Return the (x, y) coordinate for the center point of the cell that contains the specified text.  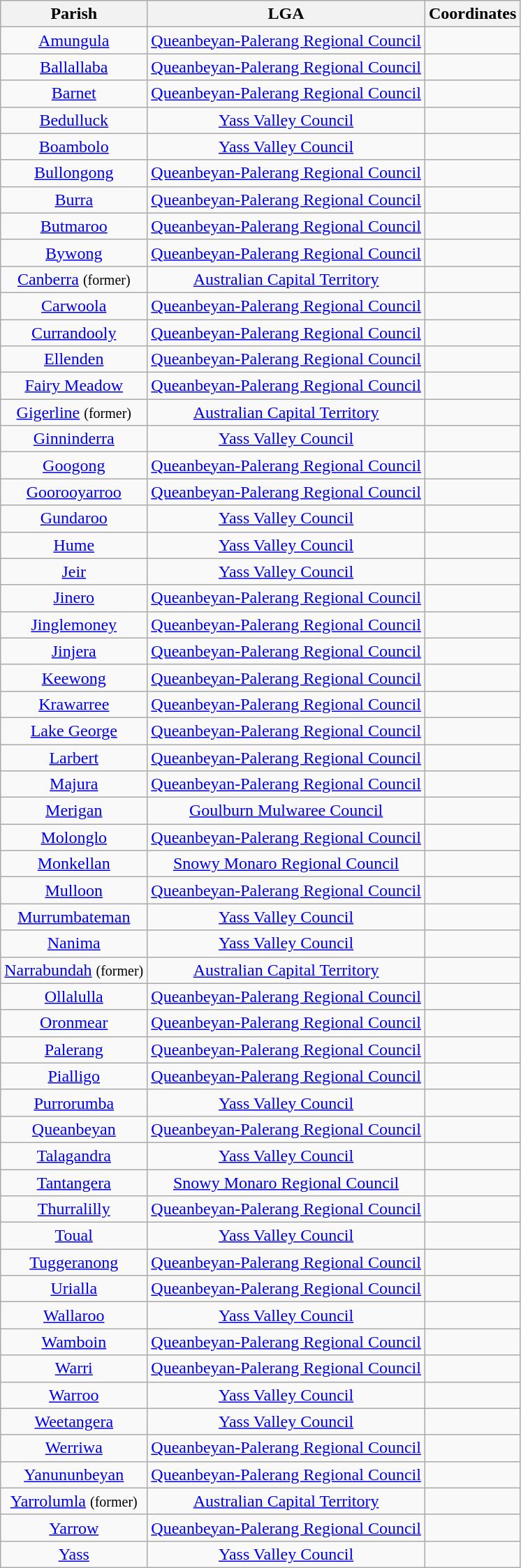
Pialligo (74, 1076)
Palerang (74, 1050)
Parish (74, 14)
Narrabundah (former) (74, 970)
Googong (74, 465)
Merigan (74, 811)
Urialla (74, 1289)
Gundaroo (74, 518)
Oronmear (74, 1023)
Carwoola (74, 306)
Molonglo (74, 837)
Burra (74, 200)
Queanbeyan (74, 1129)
Fairy Meadow (74, 386)
Boambolo (74, 147)
Butmaroo (74, 226)
Larbert (74, 757)
LGA (286, 14)
Canberra (former) (74, 279)
Jinglemoney (74, 625)
Jinero (74, 598)
Weetangera (74, 1421)
Ballallaba (74, 67)
Yarrow (74, 1528)
Jeir (74, 572)
Majura (74, 784)
Tantangera (74, 1183)
Ginninderra (74, 439)
Warri (74, 1368)
Yanununbeyan (74, 1474)
Nanima (74, 943)
Hume (74, 545)
Wallaroo (74, 1315)
Gigerline (former) (74, 412)
Thurralilly (74, 1209)
Barnet (74, 94)
Keewong (74, 678)
Wamboin (74, 1342)
Coordinates (472, 14)
Bullongong (74, 173)
Amungula (74, 40)
Krawarree (74, 704)
Werriwa (74, 1448)
Toual (74, 1236)
Goorooyarroo (74, 492)
Mulloon (74, 890)
Currandooly (74, 333)
Goulburn Mulwaree Council (286, 811)
Ellenden (74, 359)
Talagandra (74, 1156)
Purrorumba (74, 1103)
Jinjera (74, 651)
Bedulluck (74, 120)
Warroo (74, 1395)
Bywong (74, 253)
Yarrolumla (former) (74, 1501)
Monkellan (74, 864)
Yass (74, 1554)
Lake George (74, 731)
Murrumbateman (74, 917)
Ollalulla (74, 996)
Tuggeranong (74, 1262)
